Search for the cell housing the specified text and yield its (x, y) center coordinate. 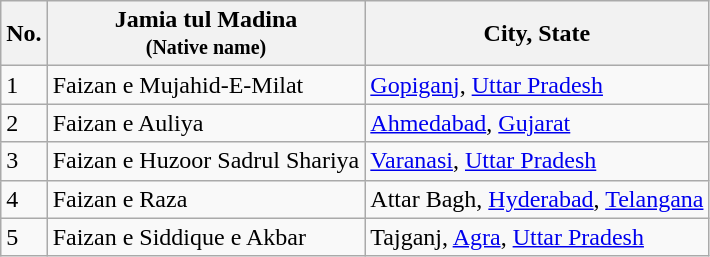
Faizan e Auliya (206, 123)
Faizan e Mujahid-E-Milat (206, 85)
City, State (537, 34)
4 (24, 199)
Ahmedabad, Gujarat (537, 123)
Faizan e Raza (206, 199)
Gopiganj, Uttar Pradesh (537, 85)
Faizan e Siddique e Akbar (206, 237)
Tajganj, Agra, Uttar Pradesh (537, 237)
5 (24, 237)
1 (24, 85)
Varanasi, Uttar Pradesh (537, 161)
2 (24, 123)
Faizan e Huzoor Sadrul Shariya (206, 161)
Attar Bagh, Hyderabad, Telangana (537, 199)
3 (24, 161)
Jamia tul Madina(Native name) (206, 34)
No. (24, 34)
